From the cell containing the given text, extract its center point as [X, Y] coordinate. 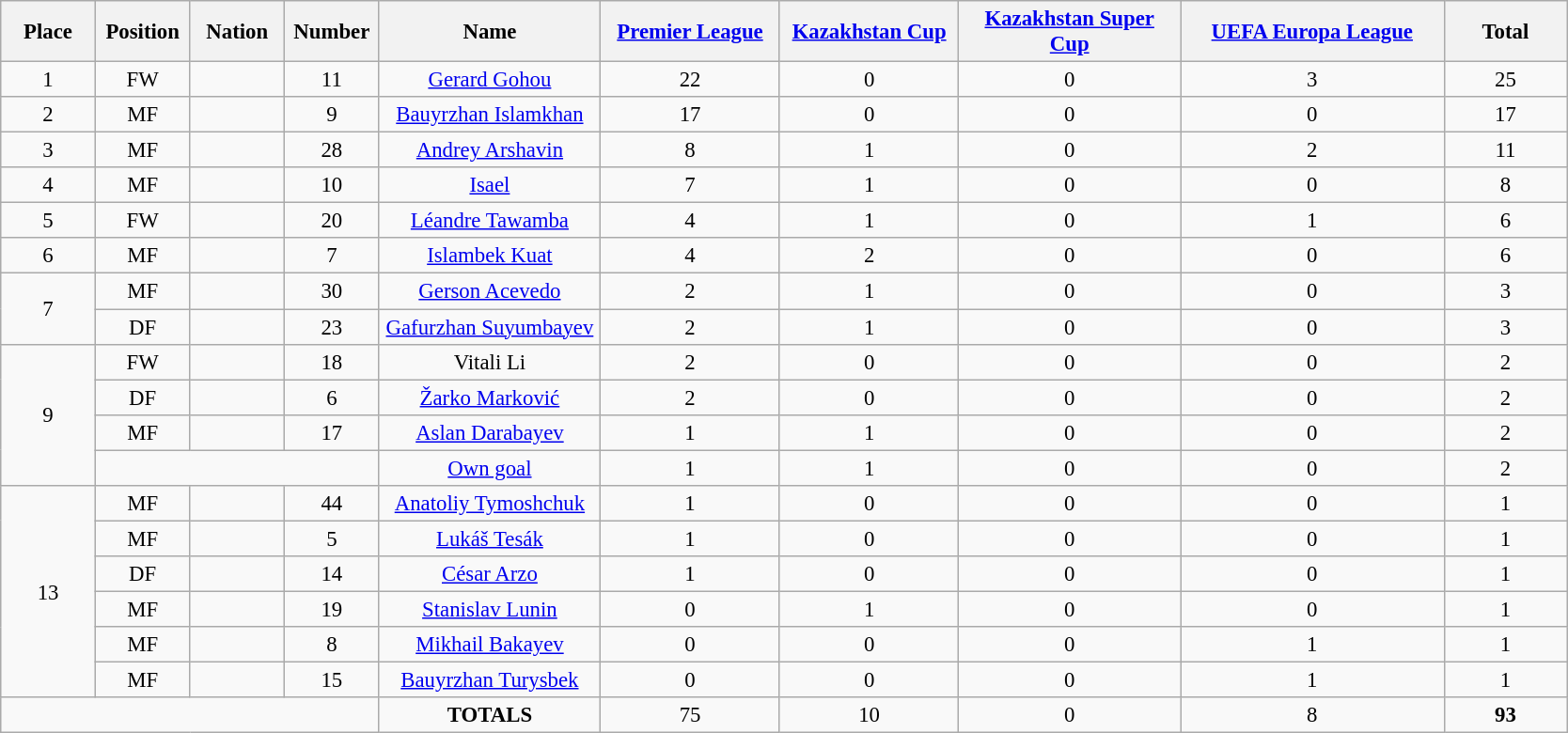
15 [333, 680]
Aslan Darabayev [490, 432]
14 [333, 574]
Bauyrzhan Islamkhan [490, 115]
Gerard Gohou [490, 80]
20 [333, 221]
Stanislav Lunin [490, 609]
Vitali Li [490, 362]
Andrey Arshavin [490, 150]
Place [49, 32]
28 [333, 150]
César Arzo [490, 574]
Islambek Kuat [490, 257]
18 [333, 362]
23 [333, 327]
UEFA Europa League [1312, 32]
Premier League [690, 32]
30 [333, 291]
Léandre Tawamba [490, 221]
25 [1506, 80]
Kazakhstan Super Cup [1070, 32]
Total [1506, 32]
Isael [490, 185]
44 [333, 504]
93 [1506, 715]
Gafurzhan Suyumbayev [490, 327]
19 [333, 609]
22 [690, 80]
Žarko Marković [490, 398]
75 [690, 715]
Mikhail Bakayev [490, 645]
Bauyrzhan Turysbek [490, 680]
TOTALS [490, 715]
Own goal [490, 468]
Number [333, 32]
Gerson Acevedo [490, 291]
13 [49, 592]
Kazakhstan Cup [869, 32]
Position [143, 32]
Lukáš Tesák [490, 538]
Anatoliy Tymoshchuk [490, 504]
Nation [237, 32]
Name [490, 32]
